Pinpoint the cell where the given text exists, returning its (x, y) midpoint coordinate. 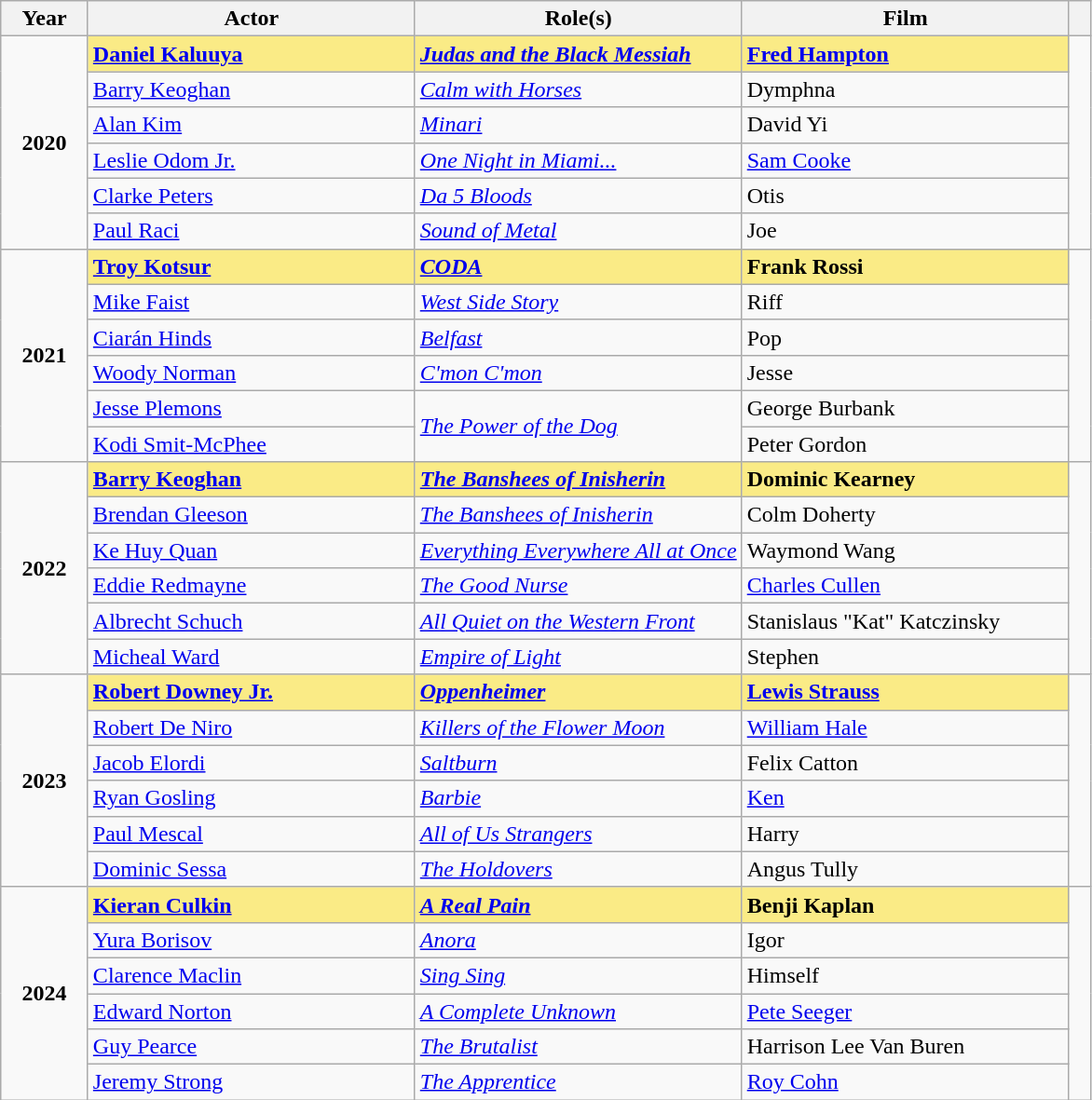
Alan Kim (252, 125)
One Night in Miami... (578, 160)
Brendan Gleeson (252, 515)
Oppenheimer (578, 692)
Ryan Gosling (252, 798)
William Hale (906, 727)
Film (906, 19)
2024 (45, 993)
Fred Hampton (906, 54)
Lewis Strauss (906, 692)
Stanislaus "Kat" Katczinsky (906, 621)
West Side Story (578, 302)
Albrecht Schuch (252, 621)
2022 (45, 568)
Kodi Smit-McPhee (252, 444)
Robert De Niro (252, 727)
Clarence Maclin (252, 975)
Dominic Sessa (252, 869)
Eddie Redmayne (252, 586)
Jesse Plemons (252, 408)
Sing Sing (578, 975)
Sound of Metal (578, 231)
Himself (906, 975)
2020 (45, 143)
George Burbank (906, 408)
Ciarán Hinds (252, 337)
Da 5 Bloods (578, 196)
Judas and the Black Messiah (578, 54)
Benji Kaplan (906, 904)
Kieran Culkin (252, 904)
Roy Cohn (906, 1082)
Empire of Light (578, 657)
Everything Everywhere All at Once (578, 550)
Yura Borisov (252, 940)
Barbie (578, 798)
Harrison Lee Van Buren (906, 1047)
Woody Norman (252, 373)
Waymond Wang (906, 550)
Angus Tully (906, 869)
Jeremy Strong (252, 1082)
Peter Gordon (906, 444)
Clarke Peters (252, 196)
Killers of the Flower Moon (578, 727)
The Good Nurse (578, 586)
The Brutalist (578, 1047)
Harry (906, 834)
Jacob Elordi (252, 763)
The Holdovers (578, 869)
2023 (45, 781)
Micheal Ward (252, 657)
The Power of the Dog (578, 426)
Stephen (906, 657)
Minari (578, 125)
A Real Pain (578, 904)
Ke Huy Quan (252, 550)
All Quiet on the Western Front (578, 621)
C'mon C'mon (578, 373)
Jesse (906, 373)
Belfast (578, 337)
Riff (906, 302)
Colm Doherty (906, 515)
Frank Rossi (906, 266)
Paul Mescal (252, 834)
All of Us Strangers (578, 834)
David Yi (906, 125)
Pop (906, 337)
Dymphna (906, 89)
Troy Kotsur (252, 266)
Robert Downey Jr. (252, 692)
Sam Cooke (906, 160)
Leslie Odom Jr. (252, 160)
Daniel Kaluuya (252, 54)
Guy Pearce (252, 1047)
Calm with Horses (578, 89)
A Complete Unknown (578, 1011)
Anora (578, 940)
Paul Raci (252, 231)
Felix Catton (906, 763)
Edward Norton (252, 1011)
Mike Faist (252, 302)
Saltburn (578, 763)
Charles Cullen (906, 586)
Year (45, 19)
Igor (906, 940)
CODA (578, 266)
Ken (906, 798)
Otis (906, 196)
Role(s) (578, 19)
Pete Seeger (906, 1011)
2021 (45, 355)
Joe (906, 231)
The Apprentice (578, 1082)
Dominic Kearney (906, 480)
Actor (252, 19)
